From the cell containing the given text, extract its center point as [X, Y] coordinate. 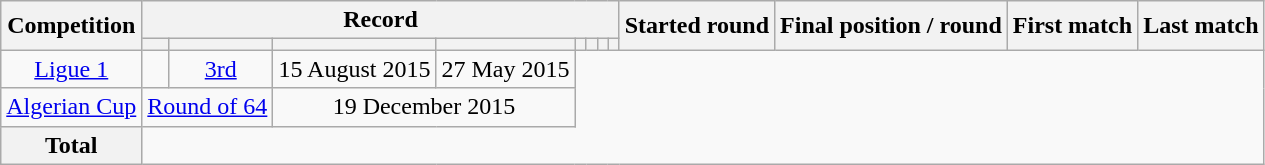
Total [72, 145]
Competition [72, 26]
19 December 2015 [424, 107]
15 August 2015 [354, 69]
First match [1072, 26]
Final position / round [892, 26]
Ligue 1 [72, 69]
3rd [221, 69]
Started round [696, 26]
27 May 2015 [506, 69]
Last match [1201, 26]
Record [380, 20]
Algerian Cup [72, 107]
Round of 64 [208, 107]
